Output the (X, Y) coordinate of the center of the cell containing the given text.  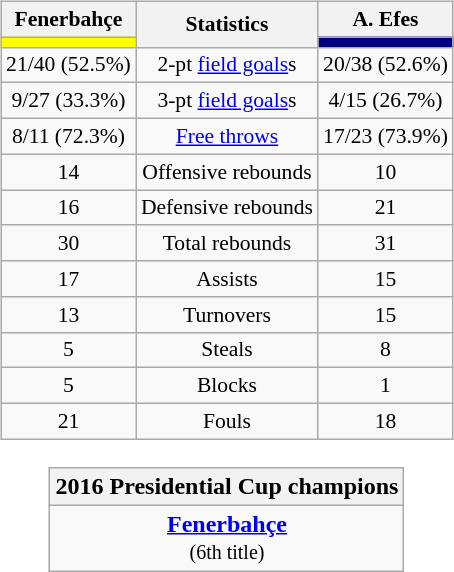
Turnovers (227, 314)
Offensive rebounds (227, 172)
8/11 (72.3%) (68, 136)
Assists (227, 279)
Defensive rebounds (227, 208)
10 (386, 172)
3-pt field goalss (227, 101)
Fenerbahçe (68, 19)
17 (68, 279)
2016 Presidential Cup champions (227, 486)
16 (68, 208)
31 (386, 243)
4/15 (26.7%) (386, 101)
9/27 (33.3%) (68, 101)
A. Efes (386, 19)
20/38 (52.6%) (386, 65)
Fenerbahçe(6th title) (227, 538)
Steals (227, 350)
30 (68, 243)
14 (68, 172)
Free throws (227, 136)
1 (386, 386)
8 (386, 350)
Total rebounds (227, 243)
21/40 (52.5%) (68, 65)
18 (386, 421)
17/23 (73.9%) (386, 136)
Fouls (227, 421)
13 (68, 314)
Blocks (227, 386)
Statistics (227, 24)
2-pt field goalss (227, 65)
